Search for the cell housing the specified text and yield its (x, y) center coordinate. 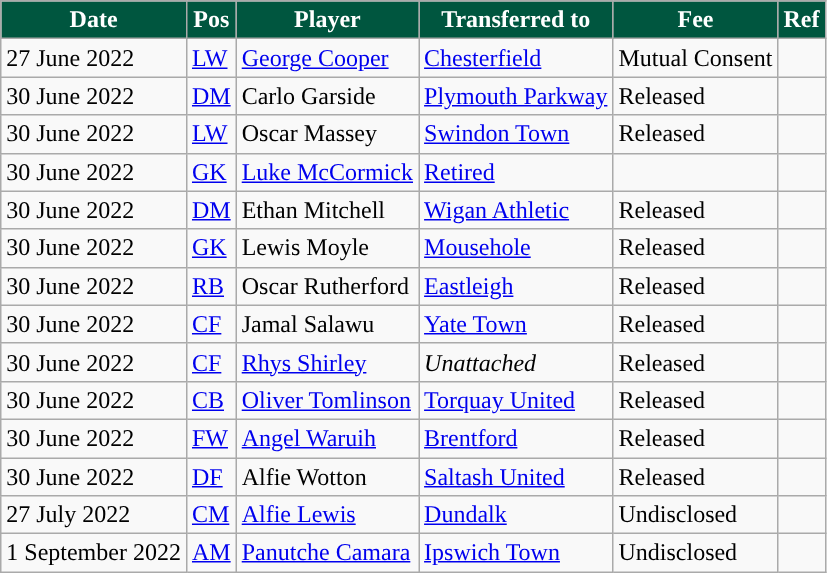
CM (211, 515)
Player (327, 20)
Luke McCormick (327, 172)
Plymouth Parkway (516, 96)
AM (211, 553)
Rhys Shirley (327, 362)
DF (211, 477)
CB (211, 400)
Pos (211, 20)
Oscar Rutherford (327, 286)
Brentford (516, 438)
Oscar Massey (327, 134)
Mutual Consent (696, 58)
Swindon Town (516, 134)
FW (211, 438)
Panutche Camara (327, 553)
Lewis Moyle (327, 248)
Angel Waruih (327, 438)
Alfie Wotton (327, 477)
Mousehole (516, 248)
Carlo Garside (327, 96)
Saltash United (516, 477)
Retired (516, 172)
Date (94, 20)
Ref (802, 20)
27 June 2022 (94, 58)
Fee (696, 20)
Eastleigh (516, 286)
Torquay United (516, 400)
Oliver Tomlinson (327, 400)
Ipswich Town (516, 553)
Transferred to (516, 20)
RB (211, 286)
Jamal Salawu (327, 324)
Unattached (516, 362)
Chesterfield (516, 58)
George Cooper (327, 58)
Alfie Lewis (327, 515)
Wigan Athletic (516, 210)
Dundalk (516, 515)
Ethan Mitchell (327, 210)
Yate Town (516, 324)
1 September 2022 (94, 553)
27 July 2022 (94, 515)
